Determine the [x, y] coordinate at the center of the cell enclosing the given text.  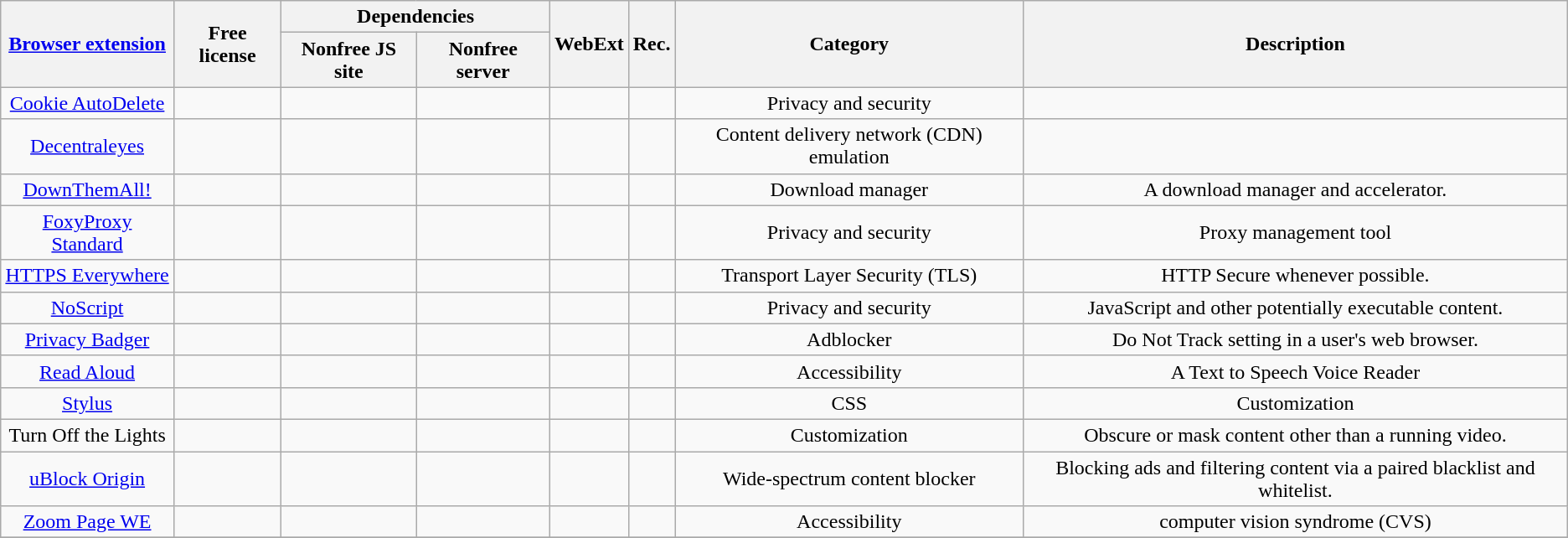
Adblocker [849, 339]
Dependencies [415, 17]
Blocking ads and filtering content via a paired blacklist and whitelist. [1296, 478]
Wide-spectrum content blocker [849, 478]
Content delivery network (CDN) emulation [849, 146]
A Text to Speech Voice Reader [1296, 371]
NoScript [87, 308]
WebExt [589, 44]
Do Not Track setting in a user's web browser. [1296, 339]
Privacy Badger [87, 339]
computer vision syndrome (CVS) [1296, 522]
HTTPS Everywhere [87, 276]
Read Aloud [87, 371]
Nonfree server [482, 60]
Obscure or mask content other than a running video. [1296, 435]
uBlock Origin [87, 478]
Nonfree JS site [348, 60]
Zoom Page WE [87, 522]
Category [849, 44]
CSS [849, 403]
FoxyProxy Standard [87, 233]
Turn Off the Lights [87, 435]
Browser extension [87, 44]
HTTP Secure whenever possible. [1296, 276]
Decentraleyes [87, 146]
Download manager [849, 189]
Proxy management tool [1296, 233]
DownThemAll! [87, 189]
Transport Layer Security (TLS) [849, 276]
Rec. [652, 44]
Cookie AutoDelete [87, 103]
Description [1296, 44]
A download manager and accelerator. [1296, 189]
Stylus [87, 403]
JavaScript and other potentially executable content. [1296, 308]
Free license [227, 44]
